Scan for the cell matching the given text and deliver its (x, y) coordinate at center. 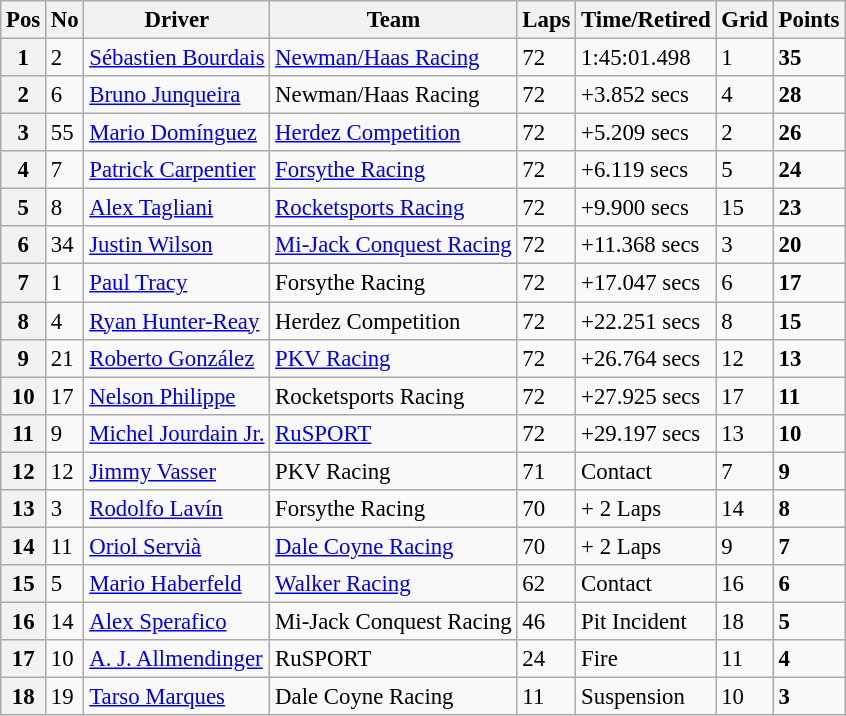
+26.764 secs (646, 358)
+17.047 secs (646, 283)
28 (808, 95)
Bruno Junqueira (177, 95)
1:45:01.498 (646, 58)
Time/Retired (646, 20)
+11.368 secs (646, 245)
Alex Sperafico (177, 621)
Points (808, 20)
Mario Domínguez (177, 133)
Pit Incident (646, 621)
Grid (744, 20)
20 (808, 245)
71 (546, 471)
46 (546, 621)
Alex Tagliani (177, 208)
Michel Jourdain Jr. (177, 433)
Driver (177, 20)
Paul Tracy (177, 283)
Team (394, 20)
Rodolfo Lavín (177, 509)
55 (65, 133)
Oriol Servià (177, 546)
Roberto González (177, 358)
Walker Racing (394, 584)
34 (65, 245)
Ryan Hunter-Reay (177, 321)
Mario Haberfeld (177, 584)
Patrick Carpentier (177, 170)
21 (65, 358)
A. J. Allmendinger (177, 659)
+9.900 secs (646, 208)
+6.119 secs (646, 170)
19 (65, 697)
Fire (646, 659)
35 (808, 58)
Sébastien Bourdais (177, 58)
Laps (546, 20)
+29.197 secs (646, 433)
Tarso Marques (177, 697)
23 (808, 208)
Justin Wilson (177, 245)
+27.925 secs (646, 396)
+3.852 secs (646, 95)
+5.209 secs (646, 133)
No (65, 20)
Pos (24, 20)
Suspension (646, 697)
Nelson Philippe (177, 396)
62 (546, 584)
+22.251 secs (646, 321)
Jimmy Vasser (177, 471)
26 (808, 133)
